Provide the [X, Y] coordinate of the cell's center where the given text is located.  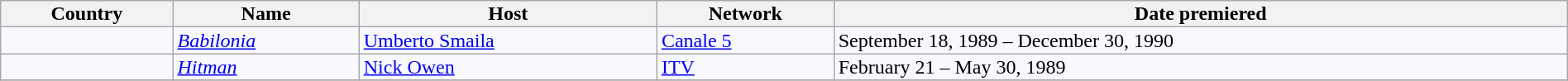
Umberto Smaila [508, 40]
Country [87, 14]
Canale 5 [745, 40]
February 21 – May 30, 1989 [1201, 67]
Babilonia [266, 40]
ITV [745, 67]
Network [745, 14]
Nick Owen [508, 67]
September 18, 1989 – December 30, 1990 [1201, 40]
Hitman [266, 67]
Date premiered [1201, 14]
Name [266, 14]
Host [508, 14]
